Capture the cell that displays the provided text and extract its (X, Y) central coordinate. 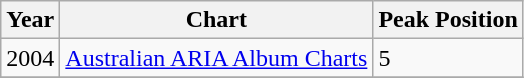
2004 (30, 58)
Peak Position (448, 20)
Year (30, 20)
5 (448, 58)
Chart (216, 20)
Australian ARIA Album Charts (216, 58)
